Scan for the cell matching the given text and deliver its (X, Y) coordinate at center. 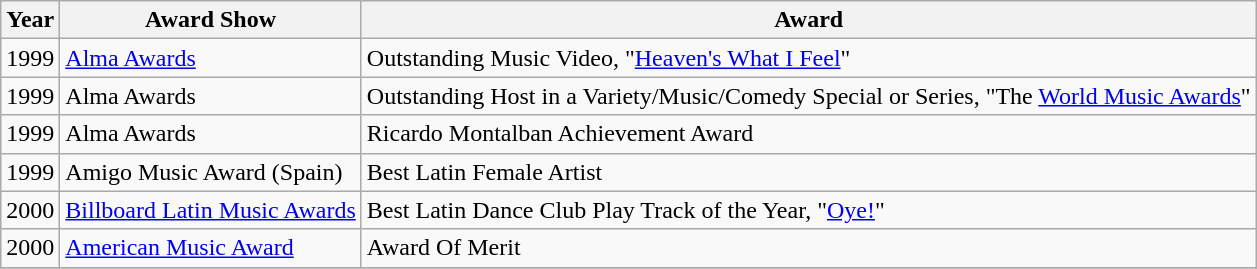
Amigo Music Award (Spain) (211, 172)
Ricardo Montalban Achievement Award (808, 134)
Best Latin Female Artist (808, 172)
Outstanding Host in a Variety/Music/Comedy Special or Series, "The World Music Awards" (808, 96)
Award Show (211, 20)
Billboard Latin Music Awards (211, 210)
Year (30, 20)
Award Of Merit (808, 248)
Award (808, 20)
American Music Award (211, 248)
Outstanding Music Video, "Heaven's What I Feel" (808, 58)
Best Latin Dance Club Play Track of the Year, "Oye!" (808, 210)
